From the cell containing the given text, extract its center point as (x, y) coordinate. 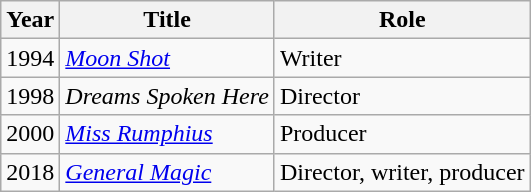
Role (402, 20)
General Magic (168, 172)
Miss Rumphius (168, 134)
2000 (30, 134)
Director (402, 96)
Moon Shot (168, 58)
1998 (30, 96)
Dreams Spoken Here (168, 96)
Writer (402, 58)
Producer (402, 134)
Year (30, 20)
1994 (30, 58)
2018 (30, 172)
Director, writer, producer (402, 172)
Title (168, 20)
